Scan for the cell matching the given text and deliver its [X, Y] coordinate at center. 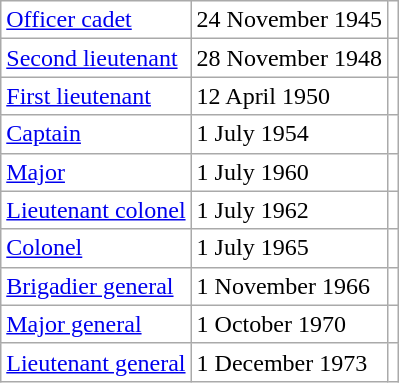
Second lieutenant [96, 58]
Major [96, 172]
1 November 1966 [289, 286]
First lieutenant [96, 96]
Colonel [96, 248]
Brigadier general [96, 286]
Major general [96, 324]
Lieutenant general [96, 362]
Captain [96, 134]
12 April 1950 [289, 96]
Lieutenant colonel [96, 210]
1 December 1973 [289, 362]
1 July 1960 [289, 172]
24 November 1945 [289, 20]
1 July 1962 [289, 210]
1 July 1954 [289, 134]
28 November 1948 [289, 58]
1 October 1970 [289, 324]
Officer cadet [96, 20]
1 July 1965 [289, 248]
